Output the [x, y] coordinate of the center of the cell containing the given text.  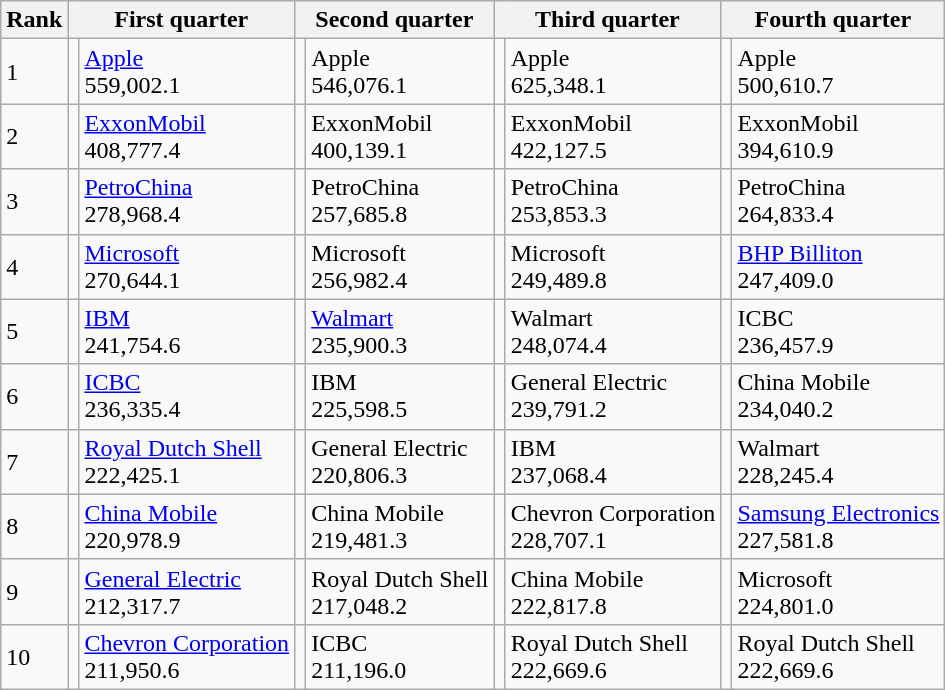
First quarter [182, 20]
ExxonMobil 408,777.4 [187, 136]
IBM 237,068.4 [613, 462]
ICBC 236,457.9 [838, 332]
8 [34, 526]
Rank [34, 20]
Apple 559,002.1 [187, 72]
Royal Dutch Shell 222,425.1 [187, 462]
Chevron Corporation 211,950.6 [187, 656]
1 [34, 72]
China Mobile 234,040.2 [838, 396]
PetroChina 278,968.4 [187, 202]
ExxonMobil 400,139.1 [400, 136]
Walmart 235,900.3 [400, 332]
ExxonMobil 422,127.5 [613, 136]
Fourth quarter [833, 20]
4 [34, 266]
General Electric 212,317.7 [187, 592]
ICBC 236,335.4 [187, 396]
Royal Dutch Shell 217,048.2 [400, 592]
General Electric 220,806.3 [400, 462]
China Mobile 222,817.8 [613, 592]
PetroChina 264,833.4 [838, 202]
Walmart 248,074.4 [613, 332]
ExxonMobil 394,610.9 [838, 136]
IBM 241,754.6 [187, 332]
Apple 625,348.1 [613, 72]
Microsoft 256,982.4 [400, 266]
2 [34, 136]
Walmart 228,245.4 [838, 462]
PetroChina 257,685.8 [400, 202]
10 [34, 656]
Chevron Corporation 228,707.1 [613, 526]
Microsoft 270,644.1 [187, 266]
Apple 500,610.7 [838, 72]
ICBC 211,196.0 [400, 656]
China Mobile 220,978.9 [187, 526]
Second quarter [394, 20]
Microsoft 224,801.0 [838, 592]
PetroChina 253,853.3 [613, 202]
BHP Billiton 247,409.0 [838, 266]
Samsung Electronics 227,581.8 [838, 526]
Apple 546,076.1 [400, 72]
China Mobile 219,481.3 [400, 526]
5 [34, 332]
General Electric 239,791.2 [613, 396]
Third quarter [608, 20]
IBM 225,598.5 [400, 396]
3 [34, 202]
9 [34, 592]
7 [34, 462]
6 [34, 396]
Microsoft 249,489.8 [613, 266]
